Provide the [X, Y] coordinate of the cell's center where the given text is located.  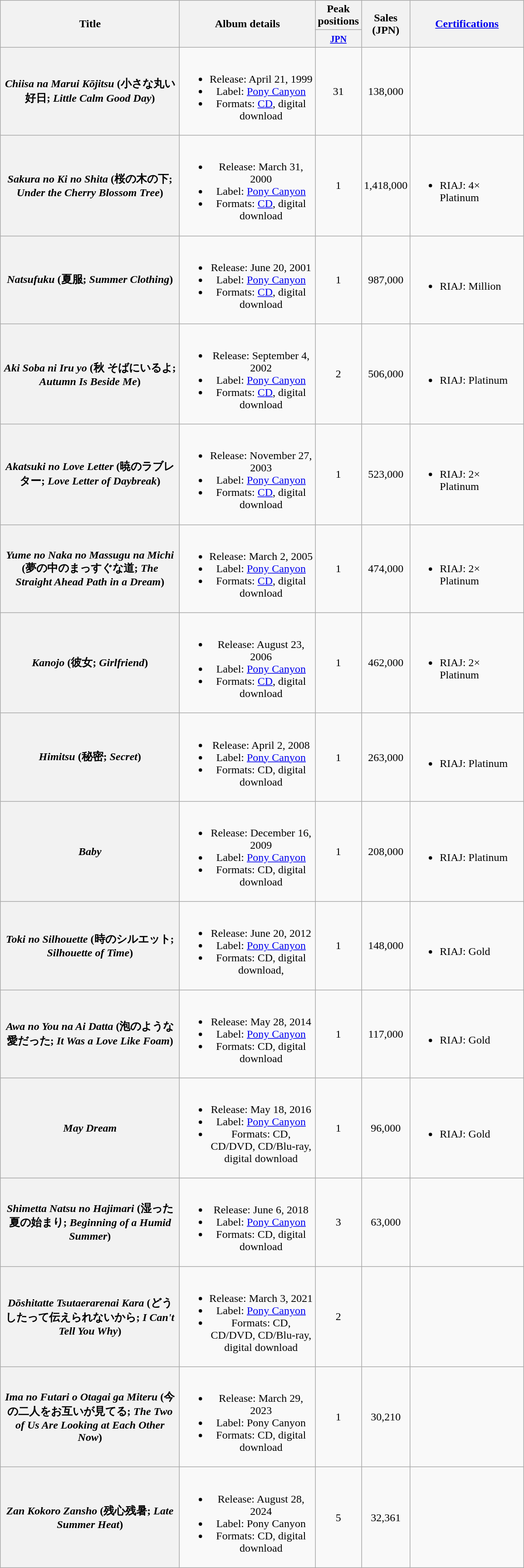
1,418,000 [386, 185]
RIAJ: 4× Platinum [467, 185]
Release: April 2, 2008Label: Pony CanyonFormats: CD, digital download [248, 757]
523,000 [386, 474]
Toki no Silhouette (時のシルエット; Silhouette of Time) [90, 945]
Release: June 20, 2012Label: Pony CanyonFormats: CD, digital download, [248, 945]
96,000 [386, 1128]
63,000 [386, 1222]
263,000 [386, 757]
Shimetta Natsu no Hajimari (湿った夏の始まり; Beginning of a Humid Summer) [90, 1222]
Awa no You na Ai Datta (泡のような愛だった; It Was a Love Like Foam) [90, 1034]
Title [90, 24]
Release: November 27, 2003Label: Pony CanyonFormats: CD, digital download [248, 474]
Release: August 23, 2006Label: Pony CanyonFormats: CD, digital download [248, 663]
474,000 [386, 569]
462,000 [386, 663]
Chiisa na Marui Kōjitsu (小さな丸い好日; Little Calm Good Day) [90, 91]
Kanojo (彼女; Girlfriend) [90, 663]
Himitsu (秘密; Secret) [90, 757]
Release: September 4, 2002Label: Pony CanyonFormats: CD, digital download [248, 374]
208,000 [386, 851]
Release: April 21, 1999Label: Pony CanyonFormats: CD, digital download [248, 91]
31 [338, 91]
32,361 [386, 1518]
5 [338, 1518]
Natsufuku (夏服; Summer Clothing) [90, 280]
Release: May 28, 2014Label: Pony CanyonFormats: CD, digital download [248, 1034]
148,000 [386, 945]
Baby [90, 851]
Peak positions [338, 15]
Release: March 31, 2000Label: Pony CanyonFormats: CD, digital download [248, 185]
Release: August 28, 2024Label: Pony CanyonFormats: CD, digital download [248, 1518]
Dōshitatte Tsutaerarenai Kara (どうしたって伝えられないから; I Can't Tell You Why) [90, 1317]
Ima no Futari o Otagai ga Miteru (今の二人をお互いが見てる; The Two of Us Are Looking at Each Other Now) [90, 1417]
May Dream [90, 1128]
Yume no Naka no Massugu na Michi (夢の中のまっすぐな道; The Straight Ahead Path in a Dream) [90, 569]
Sakura no Ki no Shita (桜の木の下; Under the Cherry Blossom Tree) [90, 185]
3 [338, 1222]
Release: May 18, 2016Label: Pony CanyonFormats: CD, CD/DVD, CD/Blu-ray, digital download [248, 1128]
RIAJ: Million [467, 280]
Release: March 2, 2005Label: Pony CanyonFormats: CD, digital download [248, 569]
Zan Kokoro Zansho (残心残暑; Late Summer Heat) [90, 1518]
Release: March 3, 2021Label: Pony CanyonFormats: CD, CD/DVD, CD/Blu-ray, digital download [248, 1317]
506,000 [386, 374]
117,000 [386, 1034]
Release: June 20, 2001Label: Pony CanyonFormats: CD, digital download [248, 280]
Aki Soba ni Iru yo (秋 そばにいるよ; Autumn Is Beside Me) [90, 374]
Release: March 29, 2023Label: Pony CanyonFormats: CD, digital download [248, 1417]
138,000 [386, 91]
Sales (JPN) [386, 24]
987,000 [386, 280]
JPN [338, 39]
Certifications [467, 24]
30,210 [386, 1417]
Album details [248, 24]
Release: June 6, 2018Label: Pony CanyonFormats: CD, digital download [248, 1222]
Release: December 16, 2009Label: Pony CanyonFormats: CD, digital download [248, 851]
Akatsuki no Love Letter (暁のラブレター; Love Letter of Daybreak) [90, 474]
